Provide the [X, Y] coordinate of the cell's center where the given text is located.  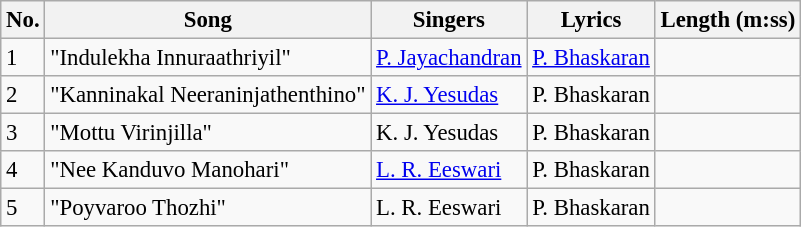
3 [23, 133]
4 [23, 170]
1 [23, 58]
2 [23, 95]
"Nee Kanduvo Manohari" [208, 170]
Lyrics [591, 20]
"Mottu Virinjilla" [208, 133]
"Indulekha Innuraathriyil" [208, 58]
Length (m:ss) [728, 20]
Song [208, 20]
"Poyvaroo Thozhi" [208, 208]
Singers [449, 20]
5 [23, 208]
P. Jayachandran [449, 58]
No. [23, 20]
"Kanninakal Neeraninjathenthino" [208, 95]
